Pinpoint the cell where the given text exists, returning its (x, y) midpoint coordinate. 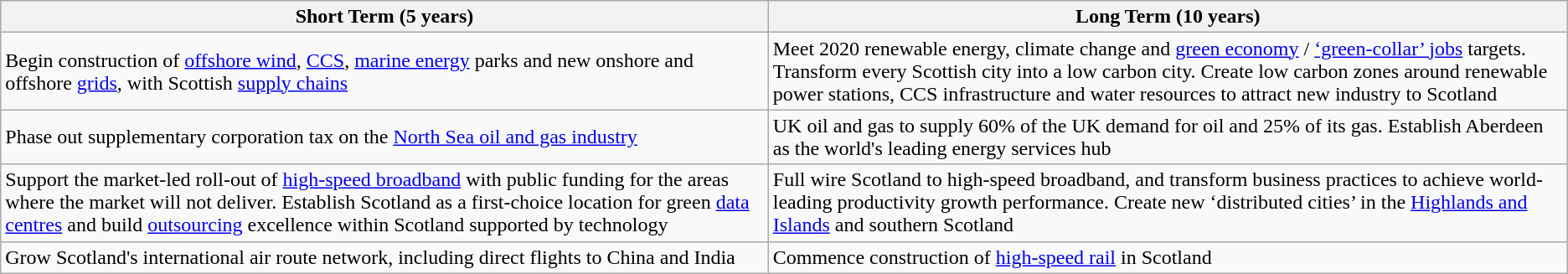
Phase out supplementary corporation tax on the North Sea oil and gas industry (384, 137)
Commence construction of high-speed rail in Scotland (1168, 257)
UK oil and gas to supply 60% of the UK demand for oil and 25% of its gas. Establish Aberdeen as the world's leading energy services hub (1168, 137)
Begin construction of offshore wind, CCS, marine energy parks and new onshore and offshore grids, with Scottish supply chains (384, 71)
Short Term (5 years) (384, 17)
Grow Scotland's international air route network, including direct flights to China and India (384, 257)
Long Term (10 years) (1168, 17)
